Determine the (x, y) coordinate at the center of the cell enclosing the given text.  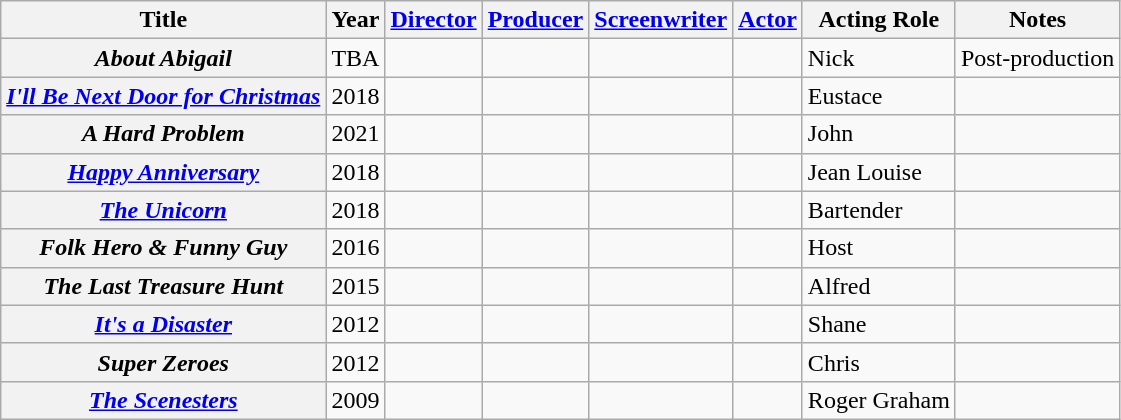
Roger Graham (878, 400)
Producer (536, 20)
It's a Disaster (164, 324)
Host (878, 248)
Chris (878, 362)
About Abigail (164, 58)
2021 (356, 134)
A Hard Problem (164, 134)
Jean Louise (878, 172)
I'll Be Next Door for Christmas (164, 96)
Actor (768, 20)
TBA (356, 58)
Folk Hero & Funny Guy (164, 248)
Notes (1037, 20)
Post-production (1037, 58)
The Last Treasure Hunt (164, 286)
2009 (356, 400)
2016 (356, 248)
Screenwriter (661, 20)
Title (164, 20)
Acting Role (878, 20)
The Scenesters (164, 400)
Super Zeroes (164, 362)
Bartender (878, 210)
2015 (356, 286)
Eustace (878, 96)
The Unicorn (164, 210)
Happy Anniversary (164, 172)
John (878, 134)
Alfred (878, 286)
Nick (878, 58)
Year (356, 20)
Shane (878, 324)
Director (434, 20)
